Pinpoint the cell where the given text exists, returning its [x, y] midpoint coordinate. 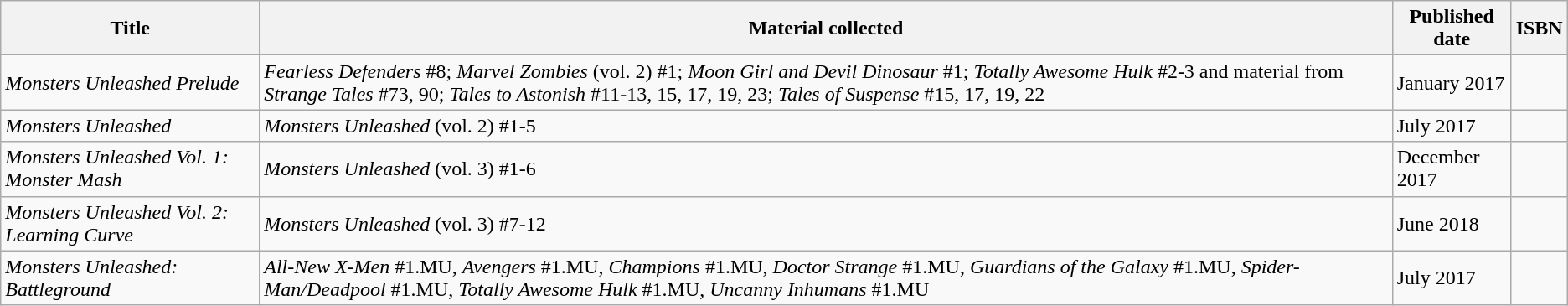
Monsters Unleashed Vol. 1: Monster Mash [131, 169]
Title [131, 29]
Monsters Unleashed: Battleground [131, 278]
January 2017 [1452, 82]
ISBN [1540, 29]
Monsters Unleashed [131, 126]
Monsters Unleashed (vol. 3) #7-12 [826, 223]
Published date [1452, 29]
December 2017 [1452, 169]
Monsters Unleashed (vol. 2) #1-5 [826, 126]
Monsters Unleashed Vol. 2: Learning Curve [131, 223]
Monsters Unleashed Prelude [131, 82]
Material collected [826, 29]
Monsters Unleashed (vol. 3) #1-6 [826, 169]
June 2018 [1452, 223]
